Detect which cell encompasses the target text, then output its [x, y] center coordinate. 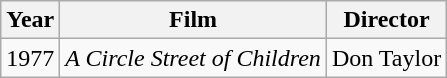
A Circle Street of Children [194, 58]
1977 [30, 58]
Year [30, 20]
Director [386, 20]
Don Taylor [386, 58]
Film [194, 20]
